Scan for the cell matching the given text and deliver its [x, y] coordinate at center. 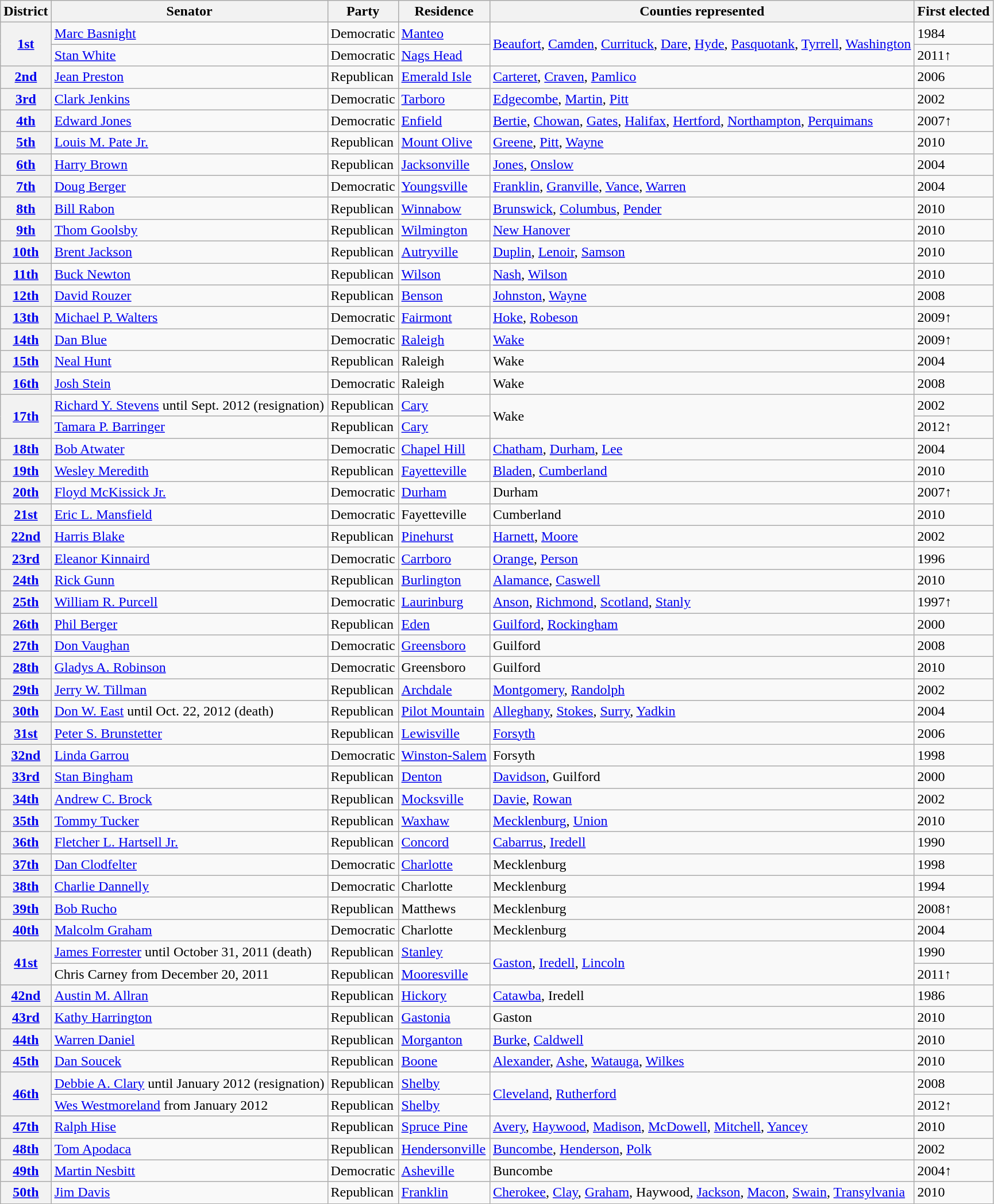
Emerald Isle [444, 77]
Dan Clodfelter [190, 864]
Doug Berger [190, 186]
Brunswick, Columbus, Pender [702, 208]
Buncombe, Henderson, Polk [702, 1149]
8th [26, 208]
Duplin, Lenoir, Samson [702, 252]
39th [26, 908]
Austin M. Allran [190, 996]
3rd [26, 99]
42nd [26, 996]
35th [26, 821]
Montgomery, Randolph [702, 690]
Alleghany, Stokes, Surry, Yadkin [702, 711]
Counties represented [702, 11]
Youngsville [444, 186]
18th [26, 449]
Don Vaughan [190, 646]
Wilson [444, 274]
Fletcher L. Hartsell Jr. [190, 843]
Winston-Salem [444, 755]
Franklin, Granville, Vance, Warren [702, 186]
Michael P. Walters [190, 318]
Denton [444, 777]
Marc Basnight [190, 33]
Tom Apodaca [190, 1149]
Eden [444, 624]
41st [26, 963]
Dan Blue [190, 340]
Buncombe [702, 1171]
Cherokee, Clay, Graham, Haywood, Jackson, Macon, Swain, Transylvania [702, 1193]
38th [26, 886]
Cumberland [702, 514]
Don W. East until Oct. 22, 2012 (death) [190, 711]
District [26, 11]
43rd [26, 1018]
5th [26, 143]
Orange, Person [702, 558]
Burlington [444, 580]
Spruce Pine [444, 1127]
Davie, Rowan [702, 799]
Catawba, Iredell [702, 996]
Jim Davis [190, 1193]
Senator [190, 11]
Alexander, Ashe, Watauga, Wilkes [702, 1061]
Hoke, Robeson [702, 318]
19th [26, 471]
33rd [26, 777]
44th [26, 1040]
Tamara P. Barringer [190, 427]
Jones, Onslow [702, 164]
Bladen, Cumberland [702, 471]
2008↑ [954, 908]
Wesley Meredith [190, 471]
Richard Y. Stevens until Sept. 2012 (resignation) [190, 405]
7th [26, 186]
Brent Jackson [190, 252]
27th [26, 646]
Phil Berger [190, 624]
Asheville [444, 1171]
24th [26, 580]
Mount Olive [444, 143]
1994 [954, 886]
13th [26, 318]
Mooresville [444, 974]
47th [26, 1127]
Gaston [702, 1018]
29th [26, 690]
Residence [444, 11]
Eric L. Mansfield [190, 514]
Floyd McKissick Jr. [190, 493]
Kathy Harrington [190, 1018]
Hendersonville [444, 1149]
Tarboro [444, 99]
William R. Purcell [190, 602]
Thom Goolsby [190, 230]
34th [26, 799]
Debbie A. Clary until January 2012 (resignation) [190, 1083]
Jean Preston [190, 77]
Autryville [444, 252]
Eleanor Kinnaird [190, 558]
1986 [954, 996]
26th [26, 624]
12th [26, 296]
16th [26, 383]
Mecklenburg, Union [702, 821]
Archdale [444, 690]
Bob Atwater [190, 449]
Harry Brown [190, 164]
Andrew C. Brock [190, 799]
Hickory [444, 996]
Dan Soucek [190, 1061]
First elected [954, 11]
Burke, Caldwell [702, 1040]
Stan White [190, 55]
Martin Nesbitt [190, 1171]
Alamance, Caswell [702, 580]
Gastonia [444, 1018]
Carrboro [444, 558]
Nash, Wilson [702, 274]
6th [26, 164]
Enfield [444, 121]
Tommy Tucker [190, 821]
Chapel Hill [444, 449]
James Forrester until October 31, 2011 (death) [190, 952]
Rick Gunn [190, 580]
Cleveland, Rutherford [702, 1094]
2nd [26, 77]
Jerry W. Tillman [190, 690]
1984 [954, 33]
Charlie Dannelly [190, 886]
49th [26, 1171]
Pilot Mountain [444, 711]
Stan Bingham [190, 777]
Matthews [444, 908]
25th [26, 602]
17th [26, 416]
50th [26, 1193]
Clark Jenkins [190, 99]
Wes Westmoreland from January 2012 [190, 1105]
37th [26, 864]
1st [26, 44]
9th [26, 230]
14th [26, 340]
Harnett, Moore [702, 536]
Edgecombe, Martin, Pitt [702, 99]
Party [363, 11]
Chatham, Durham, Lee [702, 449]
Buck Newton [190, 274]
32nd [26, 755]
36th [26, 843]
Pinehurst [444, 536]
21st [26, 514]
30th [26, 711]
2004↑ [954, 1171]
Boone [444, 1061]
Cabarrus, Iredell [702, 843]
40th [26, 930]
15th [26, 361]
Malcolm Graham [190, 930]
Neal Hunt [190, 361]
Mocksville [444, 799]
Warren Daniel [190, 1040]
22nd [26, 536]
Gladys A. Robinson [190, 668]
Wilmington [444, 230]
Concord [444, 843]
23rd [26, 558]
Peter S. Brunstetter [190, 733]
Davidson, Guilford [702, 777]
28th [26, 668]
Ralph Hise [190, 1127]
Avery, Haywood, Madison, McDowell, Mitchell, Yancey [702, 1127]
20th [26, 493]
Josh Stein [190, 383]
Laurinburg [444, 602]
Chris Carney from December 20, 2011 [190, 974]
Johnston, Wayne [702, 296]
1996 [954, 558]
Edward Jones [190, 121]
Waxhaw [444, 821]
Franklin [444, 1193]
Lewisville [444, 733]
Benson [444, 296]
Harris Blake [190, 536]
Bertie, Chowan, Gates, Halifax, Hertford, Northampton, Perquimans [702, 121]
45th [26, 1061]
Greene, Pitt, Wayne [702, 143]
Beaufort, Camden, Currituck, Dare, Hyde, Pasquotank, Tyrrell, Washington [702, 44]
Bob Rucho [190, 908]
46th [26, 1094]
Fairmont [444, 318]
David Rouzer [190, 296]
Manteo [444, 33]
New Hanover [702, 230]
Bill Rabon [190, 208]
Stanley [444, 952]
Jacksonville [444, 164]
Winnabow [444, 208]
Guilford, Rockingham [702, 624]
Nags Head [444, 55]
Carteret, Craven, Pamlico [702, 77]
48th [26, 1149]
Linda Garrou [190, 755]
31st [26, 733]
Morganton [444, 1040]
Gaston, Iredell, Lincoln [702, 963]
Anson, Richmond, Scotland, Stanly [702, 602]
1997↑ [954, 602]
4th [26, 121]
11th [26, 274]
Louis M. Pate Jr. [190, 143]
10th [26, 252]
